Capture the cell that displays the provided text and extract its (x, y) central coordinate. 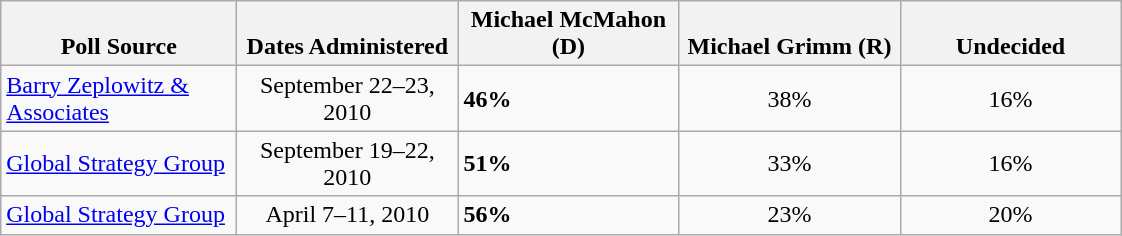
46% (568, 98)
Dates Administered (348, 34)
April 7–11, 2010 (348, 215)
Barry Zeplowitz & Associates (119, 98)
Michael Grimm (R) (790, 34)
33% (790, 164)
Poll Source (119, 34)
51% (568, 164)
56% (568, 215)
20% (1010, 215)
September 19–22, 2010 (348, 164)
Undecided (1010, 34)
38% (790, 98)
Michael McMahon (D) (568, 34)
23% (790, 215)
September 22–23, 2010 (348, 98)
